Locate the cell with the specified text and output its [x, y] center coordinate. 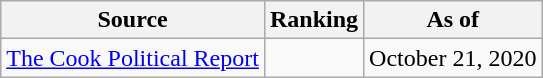
October 21, 2020 [453, 58]
The Cook Political Report [133, 58]
Ranking [314, 20]
As of [453, 20]
Source [133, 20]
